Output the (X, Y) coordinate of the center of the cell containing the given text.  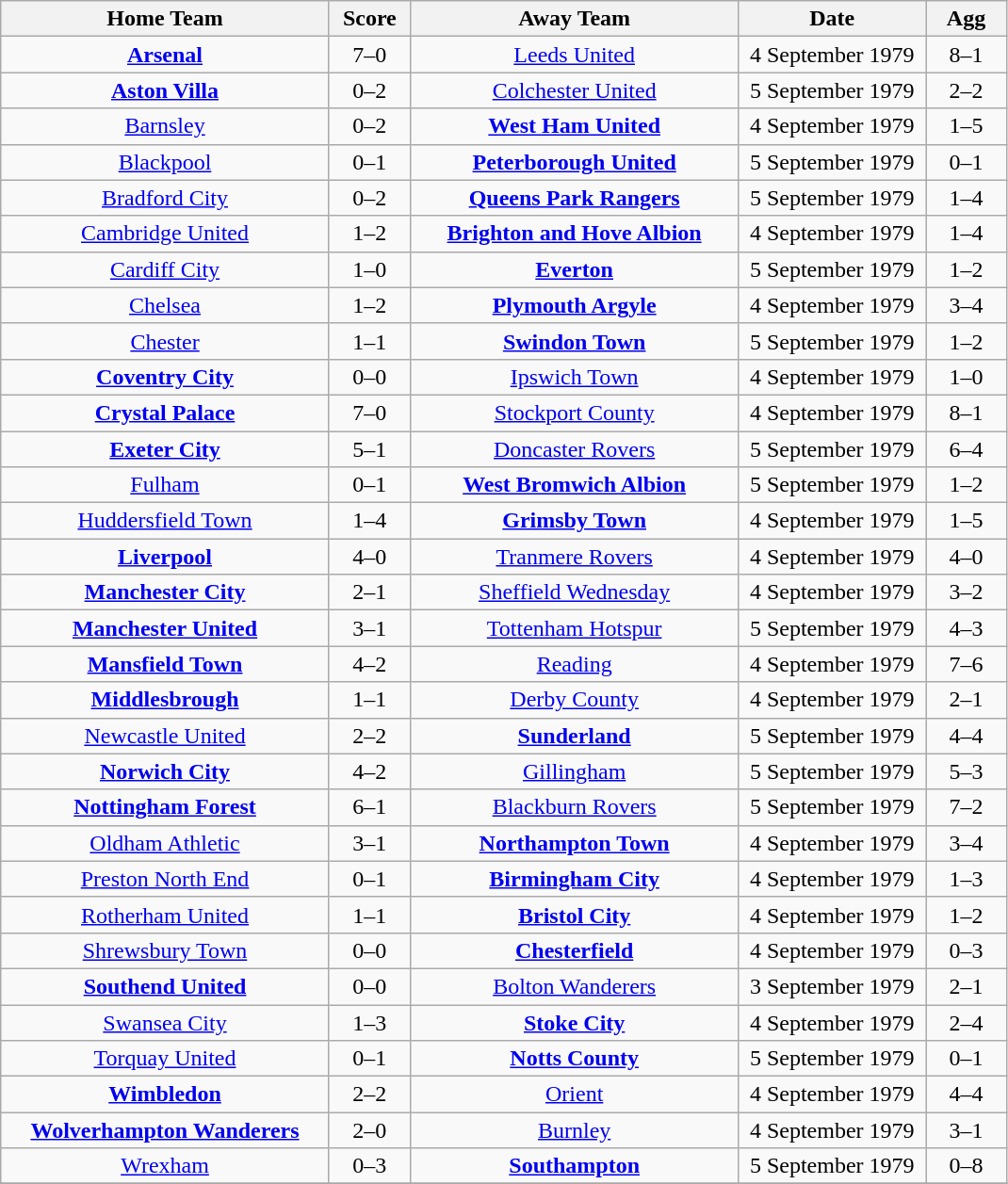
Doncaster Rovers (575, 449)
Queens Park Rangers (575, 198)
Leeds United (575, 55)
Manchester City (166, 592)
Stoke City (575, 1022)
Cardiff City (166, 269)
Derby County (575, 700)
Fulham (166, 485)
Liverpool (166, 557)
Reading (575, 664)
Colchester United (575, 90)
Oldham Athletic (166, 843)
Grimsby Town (575, 521)
Newcastle United (166, 736)
Aston Villa (166, 90)
3–2 (966, 592)
Chelsea (166, 305)
Wimbledon (166, 1095)
Stockport County (575, 413)
Score (369, 19)
Cambridge United (166, 234)
Bradford City (166, 198)
Sheffield Wednesday (575, 592)
7–2 (966, 807)
Away Team (575, 19)
Orient (575, 1095)
Everton (575, 269)
Swansea City (166, 1022)
6–1 (369, 807)
6–4 (966, 449)
Swindon Town (575, 341)
Northampton Town (575, 843)
Torquay United (166, 1059)
5–3 (966, 771)
Home Team (166, 19)
Middlesbrough (166, 700)
West Ham United (575, 126)
Blackpool (166, 162)
Coventry City (166, 377)
0–8 (966, 1166)
Bristol City (575, 915)
Date (833, 19)
Rotherham United (166, 915)
Arsenal (166, 55)
Manchester United (166, 628)
Tottenham Hotspur (575, 628)
2–0 (369, 1130)
Bolton Wanderers (575, 986)
Nottingham Forest (166, 807)
Huddersfield Town (166, 521)
Sunderland (575, 736)
Agg (966, 19)
Brighton and Hove Albion (575, 234)
Gillingham (575, 771)
Blackburn Rovers (575, 807)
Plymouth Argyle (575, 305)
Norwich City (166, 771)
Shrewsbury Town (166, 950)
Wrexham (166, 1166)
Chesterfield (575, 950)
Chester (166, 341)
Tranmere Rovers (575, 557)
5–1 (369, 449)
2–4 (966, 1022)
West Bromwich Albion (575, 485)
Burnley (575, 1130)
7–6 (966, 664)
Exeter City (166, 449)
Crystal Palace (166, 413)
Birmingham City (575, 879)
Southampton (575, 1166)
4–3 (966, 628)
Barnsley (166, 126)
Mansfield Town (166, 664)
3 September 1979 (833, 986)
Ipswich Town (575, 377)
Southend United (166, 986)
Wolverhampton Wanderers (166, 1130)
Preston North End (166, 879)
Peterborough United (575, 162)
Notts County (575, 1059)
